Scan for the cell matching the given text and deliver its [x, y] coordinate at center. 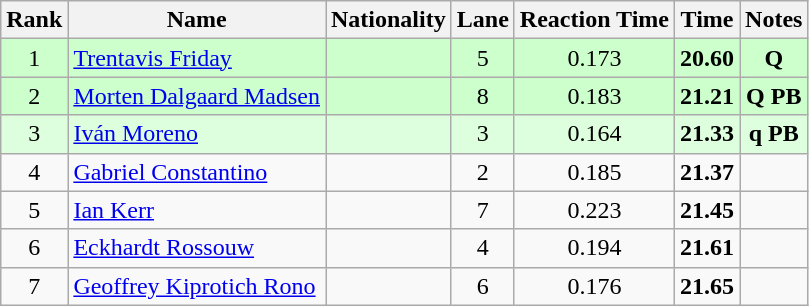
Ian Kerr [197, 210]
Nationality [389, 20]
0.164 [594, 134]
0.183 [594, 96]
0.173 [594, 58]
0.185 [594, 172]
q PB [774, 134]
Morten Dalgaard Madsen [197, 96]
Lane [482, 20]
20.60 [706, 58]
21.61 [706, 248]
Notes [774, 20]
Reaction Time [594, 20]
21.45 [706, 210]
Iván Moreno [197, 134]
21.33 [706, 134]
21.65 [706, 286]
Gabriel Constantino [197, 172]
0.194 [594, 248]
Q PB [774, 96]
1 [34, 58]
0.223 [594, 210]
Eckhardt Rossouw [197, 248]
Rank [34, 20]
Trentavis Friday [197, 58]
Q [774, 58]
Time [706, 20]
21.37 [706, 172]
21.21 [706, 96]
Name [197, 20]
0.176 [594, 286]
8 [482, 96]
Geoffrey Kiprotich Rono [197, 286]
